Locate the cell with the specified text and output its [x, y] center coordinate. 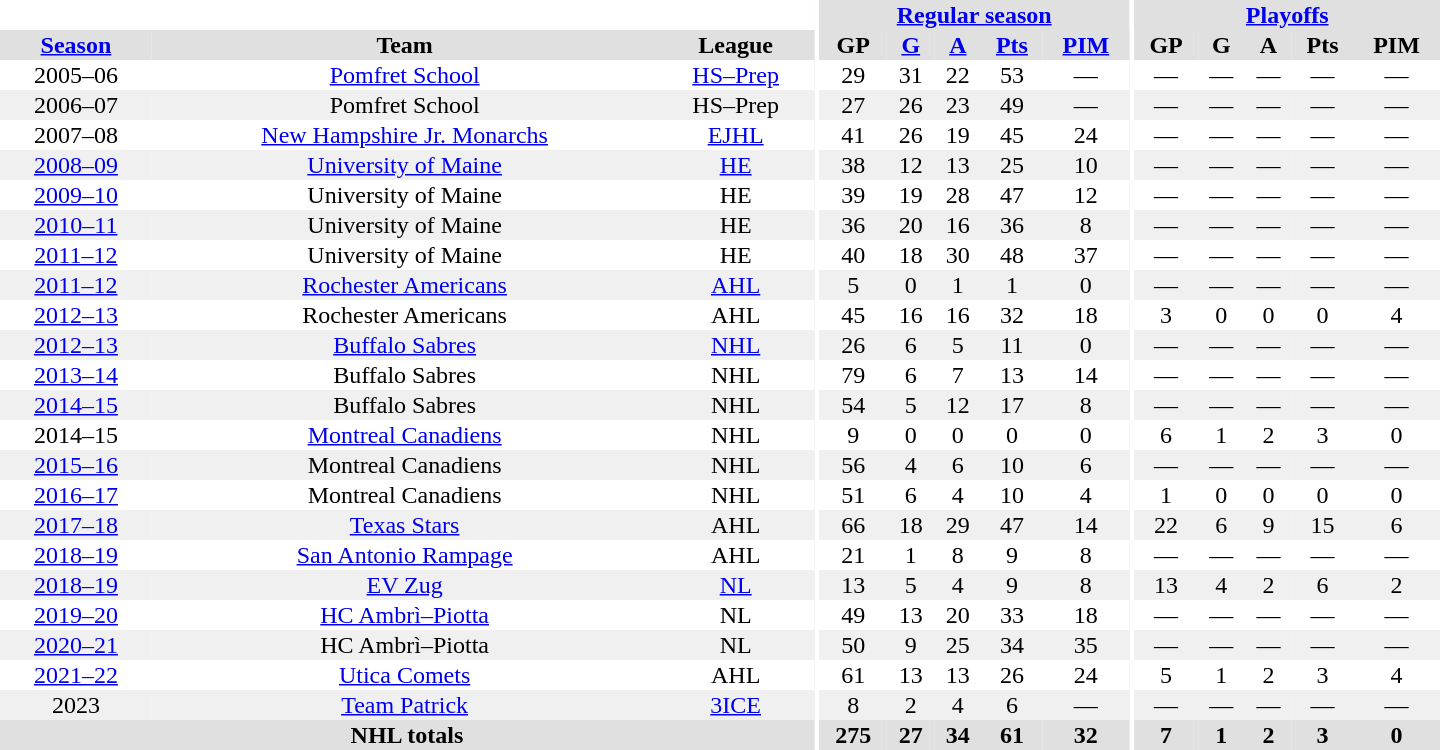
2019–20 [76, 615]
2007–08 [76, 135]
Regular season [974, 15]
39 [853, 195]
New Hampshire Jr. Monarchs [405, 135]
50 [853, 645]
33 [1012, 615]
41 [853, 135]
2021–22 [76, 675]
Playoffs [1287, 15]
3ICE [736, 705]
League [736, 45]
2009–10 [76, 195]
79 [853, 375]
17 [1012, 405]
2020–21 [76, 645]
15 [1322, 525]
2005–06 [76, 75]
53 [1012, 75]
30 [958, 255]
275 [853, 735]
Texas Stars [405, 525]
EV Zug [405, 585]
2017–18 [76, 525]
2016–17 [76, 495]
38 [853, 165]
35 [1086, 645]
28 [958, 195]
48 [1012, 255]
2013–14 [76, 375]
54 [853, 405]
51 [853, 495]
23 [958, 105]
EJHL [736, 135]
37 [1086, 255]
Utica Comets [405, 675]
40 [853, 255]
NHL totals [407, 735]
Season [76, 45]
66 [853, 525]
2006–07 [76, 105]
56 [853, 465]
31 [910, 75]
San Antonio Rampage [405, 555]
Team [405, 45]
Team Patrick [405, 705]
2023 [76, 705]
11 [1012, 345]
2008–09 [76, 165]
2010–11 [76, 225]
2015–16 [76, 465]
21 [853, 555]
